Provide the [x, y] coordinate of the cell's center where the given text is located.  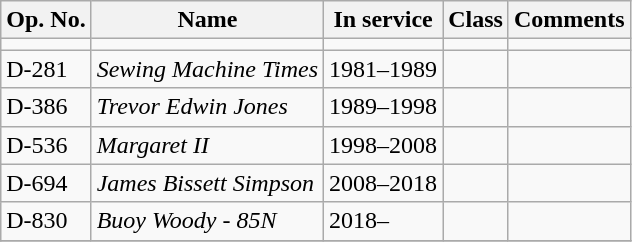
D-830 [46, 221]
James Bissett Simpson [207, 183]
2008–2018 [384, 183]
Buoy Woody - 85N [207, 221]
D-281 [46, 69]
2018– [384, 221]
1989–1998 [384, 107]
Name [207, 20]
Margaret II [207, 145]
D-386 [46, 107]
Op. No. [46, 20]
Sewing Machine Times [207, 69]
D-536 [46, 145]
D-694 [46, 183]
1981–1989 [384, 69]
1998–2008 [384, 145]
Class [476, 20]
In service [384, 20]
Comments [569, 20]
Trevor Edwin Jones [207, 107]
